Pinpoint the cell where the given text exists, returning its (X, Y) midpoint coordinate. 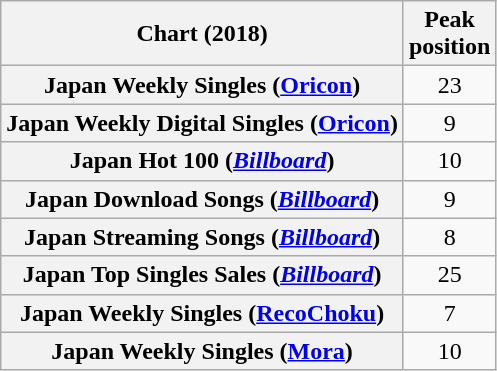
Japan Weekly Digital Singles (Oricon) (202, 123)
Peakposition (449, 34)
25 (449, 275)
Japan Weekly Singles (Oricon) (202, 85)
7 (449, 313)
8 (449, 237)
Japan Weekly Singles (Mora) (202, 351)
Chart (2018) (202, 34)
Japan Top Singles Sales (Billboard) (202, 275)
Japan Hot 100 (Billboard) (202, 161)
Japan Streaming Songs (Billboard) (202, 237)
Japan Weekly Singles (RecoChoku) (202, 313)
23 (449, 85)
Japan Download Songs (Billboard) (202, 199)
